Capture the cell that displays the provided text and extract its [X, Y] central coordinate. 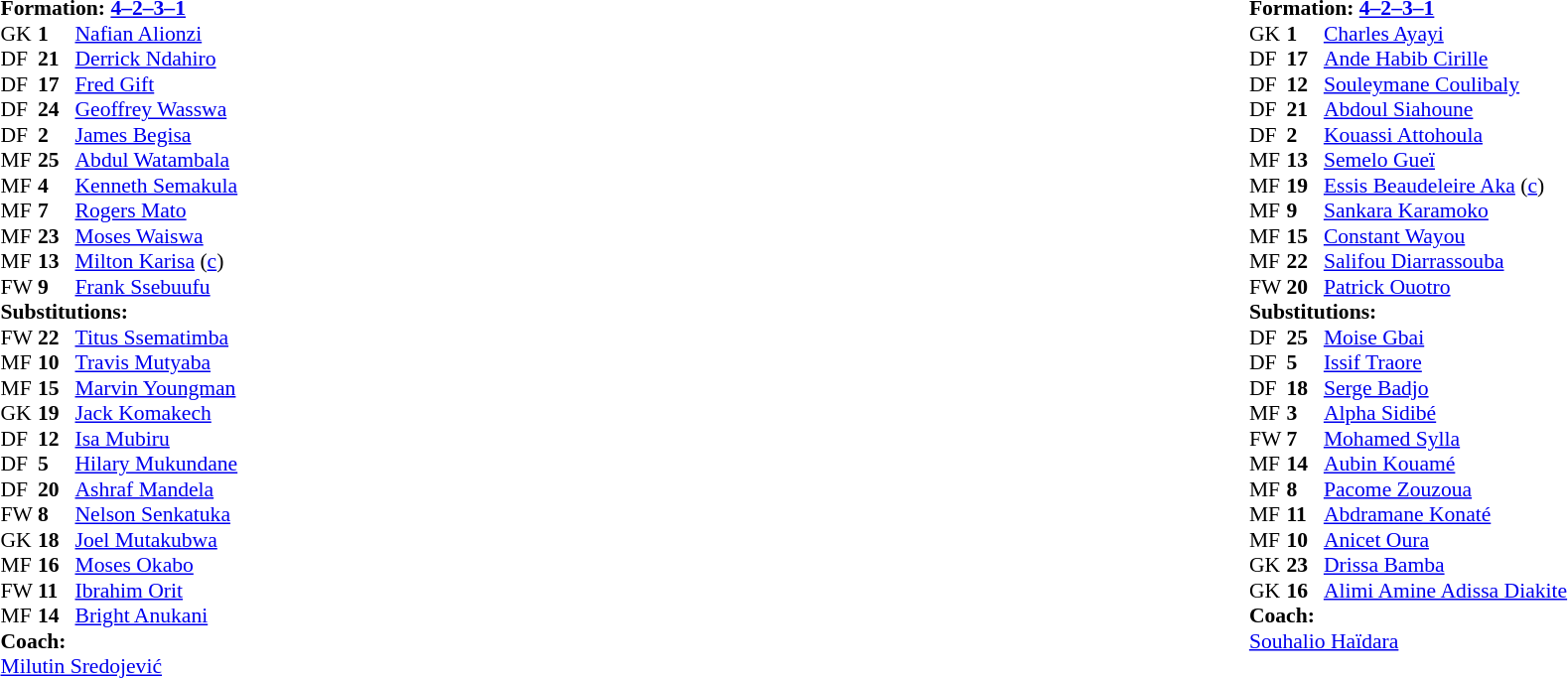
3 [1305, 414]
Geoffrey Wasswa [157, 110]
Kenneth Semakula [157, 186]
James Begisa [157, 135]
Nafian Alionzi [157, 34]
Moses Okabo [157, 565]
Souleymane Coulibaly [1446, 84]
Isa Mubiru [157, 439]
Aubin Kouamé [1446, 464]
Travis Mutyaba [157, 362]
Jack Komakech [157, 414]
Issif Traore [1446, 362]
Constant Wayou [1446, 236]
Nelson Senkatuka [157, 515]
Hilary Mukundane [157, 464]
Anicet Oura [1446, 540]
4 [57, 186]
Souhalio Haïdara [1408, 641]
Alimi Amine Adissa Diakite [1446, 591]
Charles Ayayi [1446, 34]
Abdramane Konaté [1446, 515]
Serge Badjo [1446, 388]
Essis Beaudeleire Aka (c) [1446, 186]
Bright Anukani [157, 616]
Rogers Mato [157, 211]
Derrick Ndahiro [157, 59]
Mohamed Sylla [1446, 439]
Ibrahim Orit [157, 591]
Ashraf Mandela [157, 489]
Abdul Watambala [157, 160]
Salifou Diarrassouba [1446, 261]
Kouassi Attohoula [1446, 135]
Pacome Zouzoua [1446, 489]
Moses Waiswa [157, 236]
Ande Habib Cirille [1446, 59]
Titus Ssematimba [157, 338]
Semelo Gueï [1446, 160]
Fred Gift [157, 84]
Alpha Sidibé [1446, 414]
Marvin Youngman [157, 388]
Sankara Karamoko [1446, 211]
Frank Ssebuufu [157, 287]
Abdoul Siahoune [1446, 110]
Milton Karisa (c) [157, 261]
24 [57, 110]
Moise Gbai [1446, 338]
Drissa Bamba [1446, 565]
Joel Mutakubwa [157, 540]
Patrick Ouotro [1446, 287]
